From the cell containing the given text, extract its center point as [x, y] coordinate. 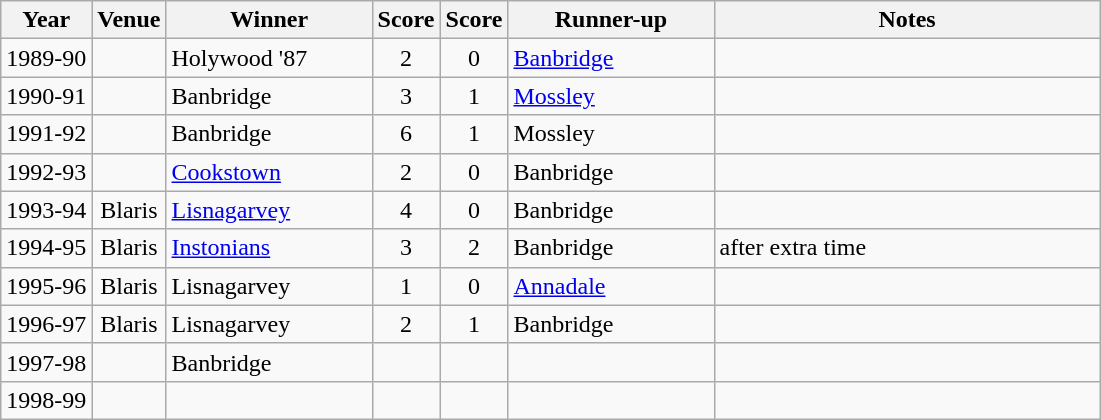
Runner-up [611, 20]
1992-93 [46, 172]
1995-96 [46, 286]
Instonians [269, 248]
Winner [269, 20]
1997-98 [46, 362]
Notes [907, 20]
4 [406, 210]
1998-99 [46, 400]
after extra time [907, 248]
1991-92 [46, 134]
Venue [129, 20]
1989-90 [46, 58]
1990-91 [46, 96]
Cookstown [269, 172]
1993-94 [46, 210]
6 [406, 134]
Year [46, 20]
1994-95 [46, 248]
1996-97 [46, 324]
Annadale [611, 286]
Holywood '87 [269, 58]
